Scan for the cell matching the given text and deliver its [x, y] coordinate at center. 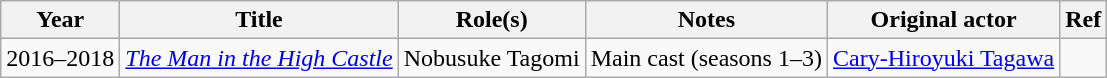
Notes [706, 20]
Role(s) [492, 20]
2016–2018 [60, 58]
The Man in the High Castle [259, 58]
Year [60, 20]
Original actor [943, 20]
Title [259, 20]
Main cast (seasons 1–3) [706, 58]
Ref [1084, 20]
Nobusuke Tagomi [492, 58]
Cary-Hiroyuki Tagawa [943, 58]
